For the text-containing cell, return its midpoint in [x, y] coordinate format. 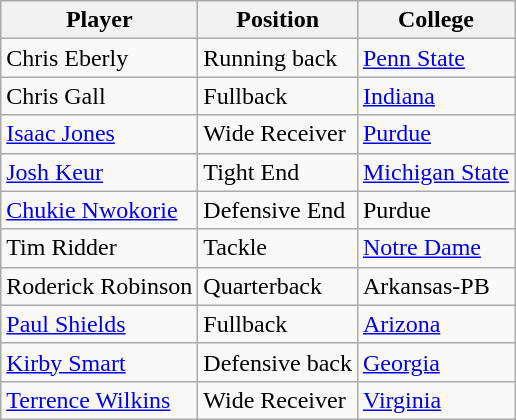
Arizona [436, 324]
Tim Ridder [100, 248]
Arkansas-PB [436, 286]
Paul Shields [100, 324]
Michigan State [436, 172]
Penn State [436, 58]
Tight End [278, 172]
Georgia [436, 362]
College [436, 20]
Defensive back [278, 362]
Terrence Wilkins [100, 400]
Defensive End [278, 210]
Isaac Jones [100, 134]
Quarterback [278, 286]
Roderick Robinson [100, 286]
Position [278, 20]
Running back [278, 58]
Tackle [278, 248]
Chris Eberly [100, 58]
Chris Gall [100, 96]
Josh Keur [100, 172]
Indiana [436, 96]
Chukie Nwokorie [100, 210]
Virginia [436, 400]
Notre Dame [436, 248]
Player [100, 20]
Kirby Smart [100, 362]
